From the cell containing the given text, extract its center point as (x, y) coordinate. 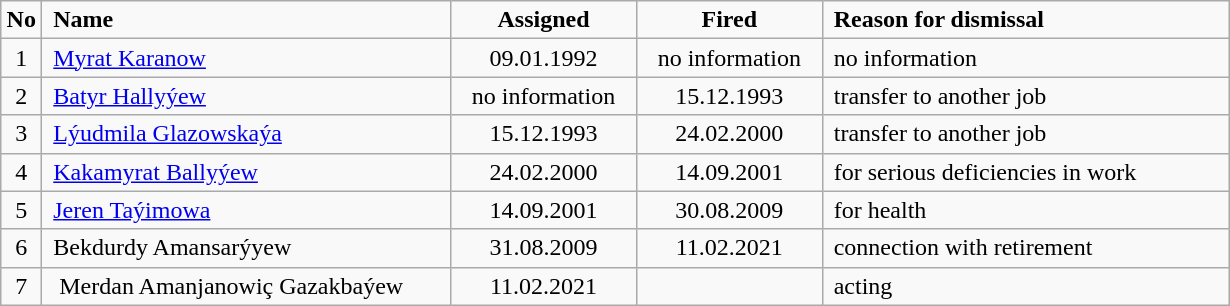
Batyr Hallyýew (246, 96)
Fired (729, 20)
5 (22, 210)
Merdan Amanjanowiç Gazakbaýew (246, 286)
Jeren Taýimowa (246, 210)
30.08.2009 (729, 210)
Bekdurdy Amansarýyew (246, 248)
connection with retirement (1026, 248)
3 (22, 134)
for health (1026, 210)
Reason for dismissal (1026, 20)
for serious deficiencies in work (1026, 172)
7 (22, 286)
09.01.1992 (544, 58)
Name (246, 20)
Assigned (544, 20)
2 (22, 96)
Myrat Karanow (246, 58)
1 (22, 58)
6 (22, 248)
acting (1026, 286)
Lýudmila Glazowskaýa (246, 134)
No (22, 20)
31.08.2009 (544, 248)
4 (22, 172)
Kakamyrat Ballyýew (246, 172)
